Output the [X, Y] coordinate of the center of the cell containing the given text.  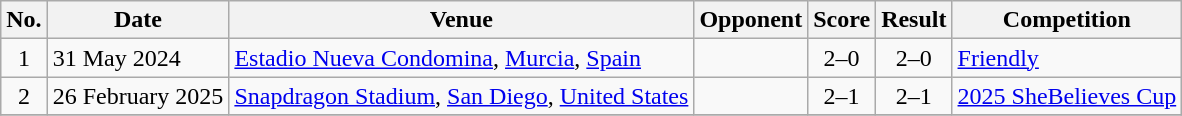
Opponent [751, 20]
No. [24, 20]
Date [138, 20]
Snapdragon Stadium, San Diego, United States [462, 96]
Estadio Nueva Condomina, Murcia, Spain [462, 58]
31 May 2024 [138, 58]
1 [24, 58]
2025 SheBelieves Cup [1067, 96]
2 [24, 96]
Competition [1067, 20]
Result [914, 20]
Score [842, 20]
Friendly [1067, 58]
Venue [462, 20]
26 February 2025 [138, 96]
